Locate the cell with the specified text and output its (x, y) center coordinate. 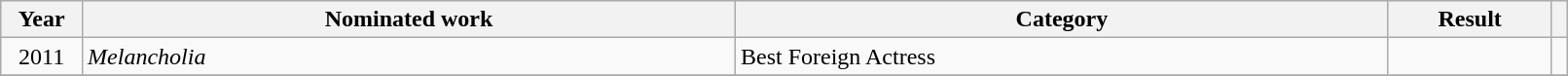
Nominated work (409, 19)
Melancholia (409, 57)
2011 (42, 57)
Best Foreign Actress (1061, 57)
Result (1470, 19)
Category (1061, 19)
Year (42, 19)
